Pinpoint the cell where the given text exists, returning its [x, y] midpoint coordinate. 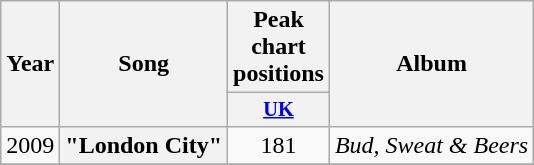
UK [279, 110]
Song [144, 64]
Album [431, 64]
2009 [30, 145]
Peak chart positions [279, 47]
Year [30, 64]
181 [279, 145]
"London City" [144, 145]
Bud, Sweat & Beers [431, 145]
